Find where the given text appears and provide that cell's center as [x, y] coordinate. 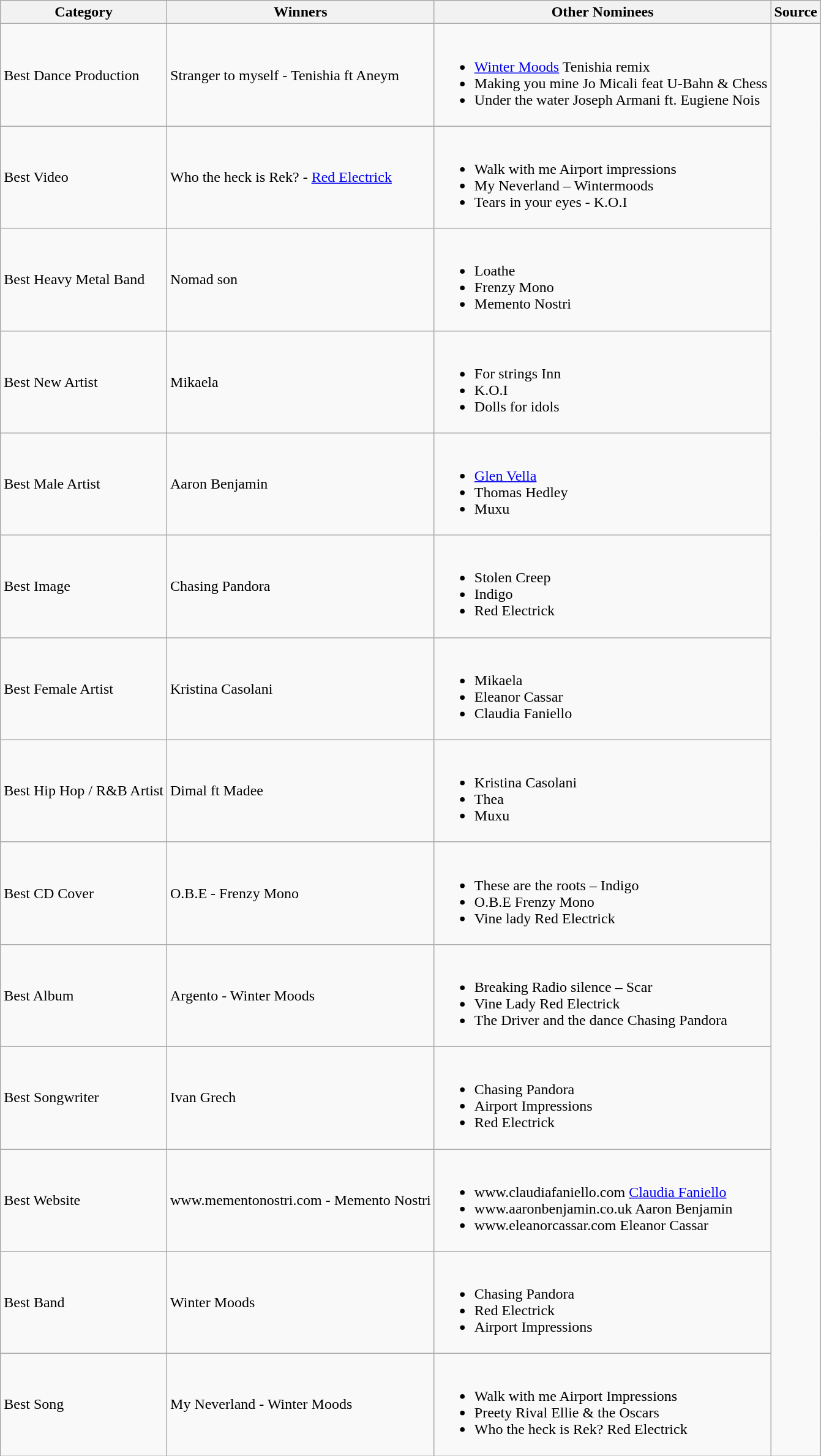
Other Nominees [602, 12]
www.claudiafaniello.com Claudia Faniellowww.aaronbenjamin.co.uk Aaron Benjaminwww.eleanorcassar.com Eleanor Cassar [602, 1200]
Best Male Artist [84, 484]
Best Band [84, 1303]
Best Female Artist [84, 688]
Glen VellaThomas HedleyMuxu [602, 484]
Best New Artist [84, 382]
Winter Moods [301, 1303]
Best Songwriter [84, 1097]
Kristina CasolaniTheaMuxu [602, 791]
Best CD Cover [84, 893]
Best Hip Hop / R&B Artist [84, 791]
Who the heck is Rek? - Red Electrick [301, 178]
Mikaela [301, 382]
Breaking Radio silence – ScarVine Lady Red ElectrickThe Driver and the dance Chasing Pandora [602, 996]
Best Video [84, 178]
www.mementonostri.com - Memento Nostri [301, 1200]
Winners [301, 12]
Nomad son [301, 279]
Best Image [84, 587]
MikaelaEleanor CassarClaudia Faniello [602, 688]
Walk with me Airport ImpressionsPreety Rival Ellie & the OscarsWho the heck is Rek? Red Electrick [602, 1405]
My Neverland - Winter Moods [301, 1405]
Best Website [84, 1200]
Best Album [84, 996]
Chasing PandoraRed ElectrickAirport Impressions [602, 1303]
Best Heavy Metal Band [84, 279]
O.B.E - Frenzy Mono [301, 893]
Kristina Casolani [301, 688]
These are the roots – IndigoO.B.E Frenzy MonoVine lady Red Electrick [602, 893]
Source [796, 12]
Aaron Benjamin [301, 484]
Chasing Pandora [301, 587]
Stranger to myself - Tenishia ft Aneym [301, 75]
Category [84, 12]
For strings InnK.O.IDolls for idols [602, 382]
LoatheFrenzy MonoMemento Nostri [602, 279]
Stolen CreepIndigoRed Electrick [602, 587]
Best Dance Production [84, 75]
Argento - Winter Moods [301, 996]
Best Song [84, 1405]
Ivan Grech [301, 1097]
Dimal ft Madee [301, 791]
Walk with me Airport impressionsMy Neverland – WintermoodsTears in your eyes - K.O.I [602, 178]
Chasing PandoraAirport ImpressionsRed Electrick [602, 1097]
Winter Moods Tenishia remixMaking you mine Jo Micali feat U-Bahn & ChessUnder the water Joseph Armani ft. Eugiene Nois [602, 75]
